Identify which cell holds the provided text, then report its [x, y] central coordinate. 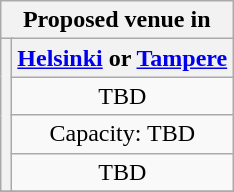
Helsinki or Tampere [122, 58]
Proposed venue in [117, 20]
Capacity: TBD [122, 134]
